Return the (x, y) coordinate for the center point of the cell that contains the specified text.  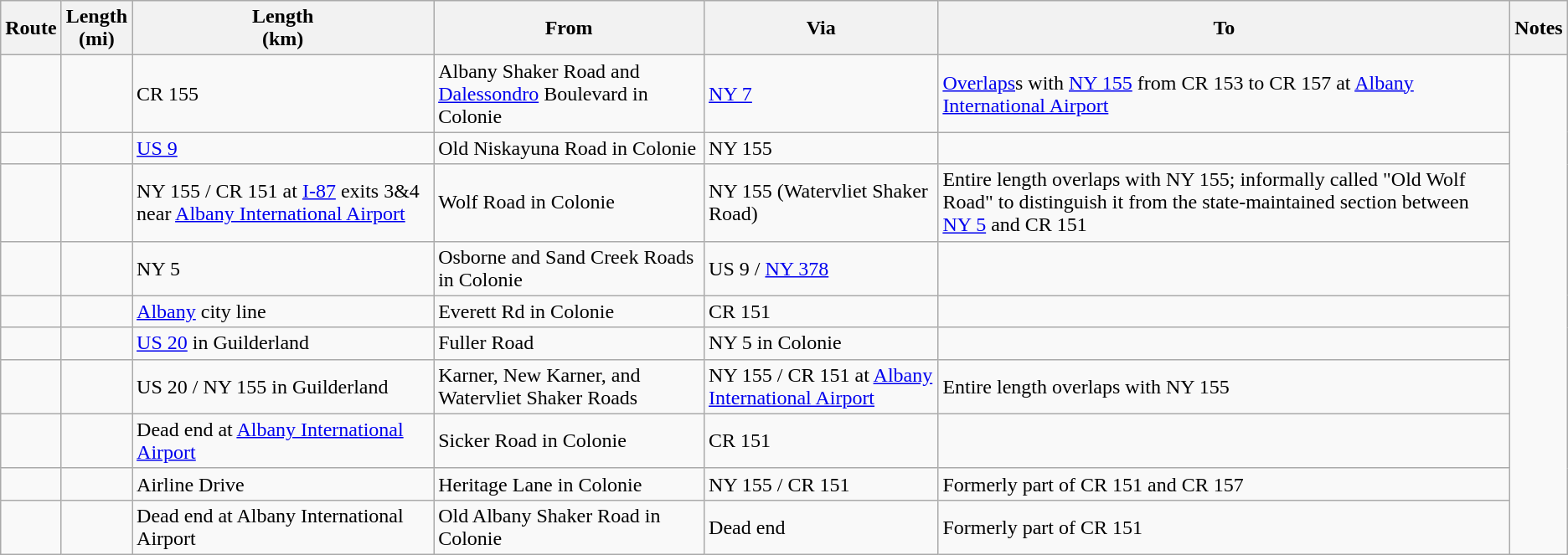
US 20 / NY 155 in Guilderland (283, 387)
Albany Shaker Road and Dalessondro Boulevard in Colonie (570, 94)
Fuller Road (570, 343)
NY 5 (283, 268)
Route (31, 28)
Heritage Lane in Colonie (570, 484)
Via (821, 28)
CR 155 (283, 94)
US 9 (283, 148)
From (570, 28)
NY 155 / CR 151 at Albany International Airport (821, 387)
Old Albany Shaker Road in Colonie (570, 527)
NY 5 in Colonie (821, 343)
NY 155 (821, 148)
Overlapss with NY 155 from CR 153 to CR 157 at Albany International Airport (1225, 94)
Albany city line (283, 311)
Airline Drive (283, 484)
NY 7 (821, 94)
NY 155 (Watervliet Shaker Road) (821, 203)
Formerly part of CR 151 and CR 157 (1225, 484)
To (1225, 28)
Osborne and Sand Creek Roads in Colonie (570, 268)
Length(km) (283, 28)
Everett Rd in Colonie (570, 311)
Entire length overlaps with NY 155; informally called "Old Wolf Road" to distinguish it from the state-maintained section between NY 5 and CR 151 (1225, 203)
Sicker Road in Colonie (570, 440)
Entire length overlaps with NY 155 (1225, 387)
NY 155 / CR 151 at I-87 exits 3&4 near Albany International Airport (283, 203)
US 9 / NY 378 (821, 268)
Wolf Road in Colonie (570, 203)
US 20 in Guilderland (283, 343)
Length(mi) (96, 28)
NY 155 / CR 151 (821, 484)
Notes (1539, 28)
Dead end (821, 527)
Old Niskayuna Road in Colonie (570, 148)
Formerly part of CR 151 (1225, 527)
Karner, New Karner, and Watervliet Shaker Roads (570, 387)
